From the cell containing the given text, extract its center point as (X, Y) coordinate. 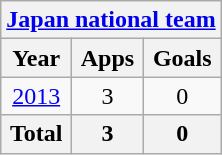
Goals (182, 58)
Apps (108, 58)
Japan national team (111, 20)
2013 (36, 96)
Year (36, 58)
Total (36, 134)
